Capture the cell that displays the provided text and extract its (x, y) central coordinate. 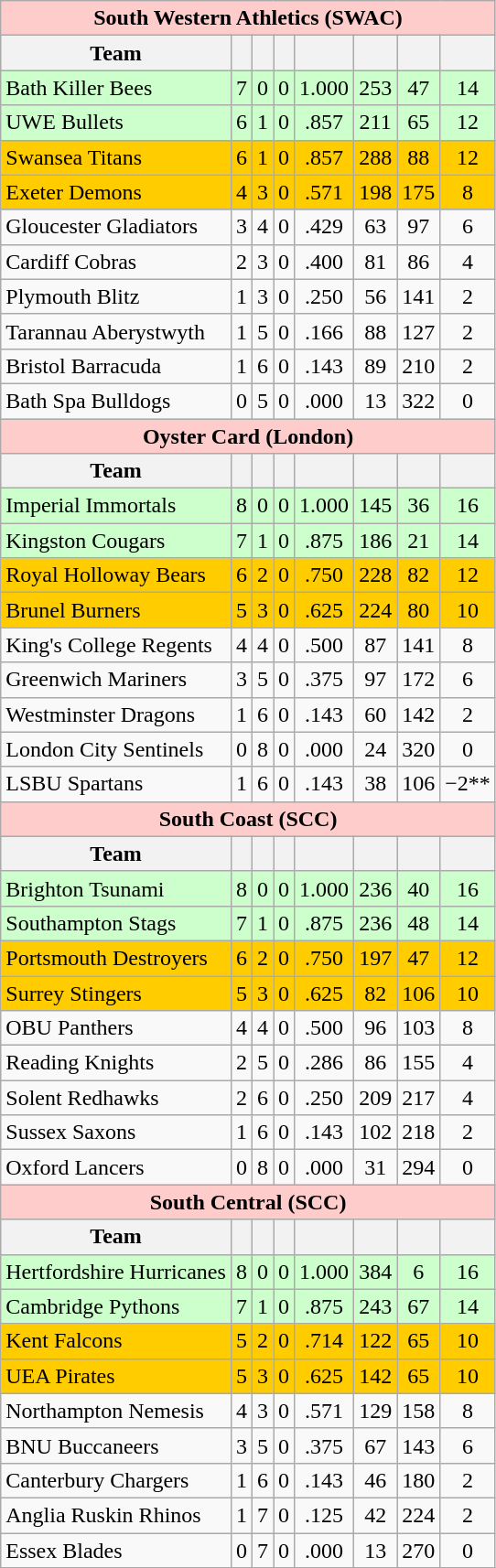
Surrey Stingers (116, 993)
Westminster Dragons (116, 714)
198 (375, 192)
143 (419, 1445)
129 (375, 1411)
South Central (SCC) (249, 1202)
Cambridge Pythons (116, 1306)
322 (419, 401)
210 (419, 366)
56 (375, 296)
Sussex Saxons (116, 1133)
Kent Falcons (116, 1341)
.166 (324, 331)
175 (419, 192)
UEA Pirates (116, 1376)
Royal Holloway Bears (116, 575)
Anglia Ruskin Rhinos (116, 1515)
42 (375, 1515)
Bath Killer Bees (116, 88)
Hertfordshire Hurricanes (116, 1272)
Brunel Burners (116, 610)
Oxford Lancers (116, 1167)
Southampton Stags (116, 923)
Greenwich Mariners (116, 680)
Portsmouth Destroyers (116, 958)
London City Sentinels (116, 749)
122 (375, 1341)
158 (419, 1411)
180 (419, 1480)
Bath Spa Bulldogs (116, 401)
60 (375, 714)
209 (375, 1098)
31 (375, 1167)
Northampton Nemesis (116, 1411)
Essex Blades (116, 1551)
294 (419, 1167)
Imperial Immortals (116, 506)
48 (419, 923)
80 (419, 610)
Solent Redhawks (116, 1098)
Tarannau Aberystwyth (116, 331)
186 (375, 541)
Kingston Cougars (116, 541)
270 (419, 1551)
King's College Regents (116, 645)
211 (375, 123)
36 (419, 506)
Brighton Tsunami (116, 888)
Reading Knights (116, 1063)
253 (375, 88)
218 (419, 1133)
.125 (324, 1515)
UWE Bullets (116, 123)
21 (419, 541)
24 (375, 749)
89 (375, 366)
OBU Panthers (116, 1028)
145 (375, 506)
96 (375, 1028)
Oyster Card (London) (249, 436)
Cardiff Cobras (116, 262)
243 (375, 1306)
127 (419, 331)
LSBU Spartans (116, 784)
38 (375, 784)
Bristol Barracuda (116, 366)
197 (375, 958)
Exeter Demons (116, 192)
46 (375, 1480)
384 (375, 1272)
81 (375, 262)
Swansea Titans (116, 157)
South Western Athletics (SWAC) (249, 18)
South Coast (SCC) (249, 819)
Canterbury Chargers (116, 1480)
.286 (324, 1063)
320 (419, 749)
63 (375, 227)
BNU Buccaneers (116, 1445)
Gloucester Gladiators (116, 227)
103 (419, 1028)
.714 (324, 1341)
228 (375, 575)
−2** (469, 784)
288 (375, 157)
40 (419, 888)
87 (375, 645)
Plymouth Blitz (116, 296)
172 (419, 680)
.429 (324, 227)
.400 (324, 262)
155 (419, 1063)
217 (419, 1098)
102 (375, 1133)
